Return the [x, y] coordinate for the center point of the cell that contains the specified text.  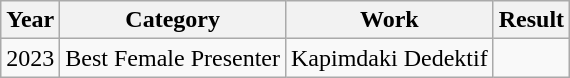
Work [389, 20]
Best Female Presenter [173, 58]
Year [30, 20]
Result [531, 20]
Kapimdaki Dedektif [389, 58]
Category [173, 20]
2023 [30, 58]
